Return the [X, Y] coordinate for the center point of the cell that contains the specified text.  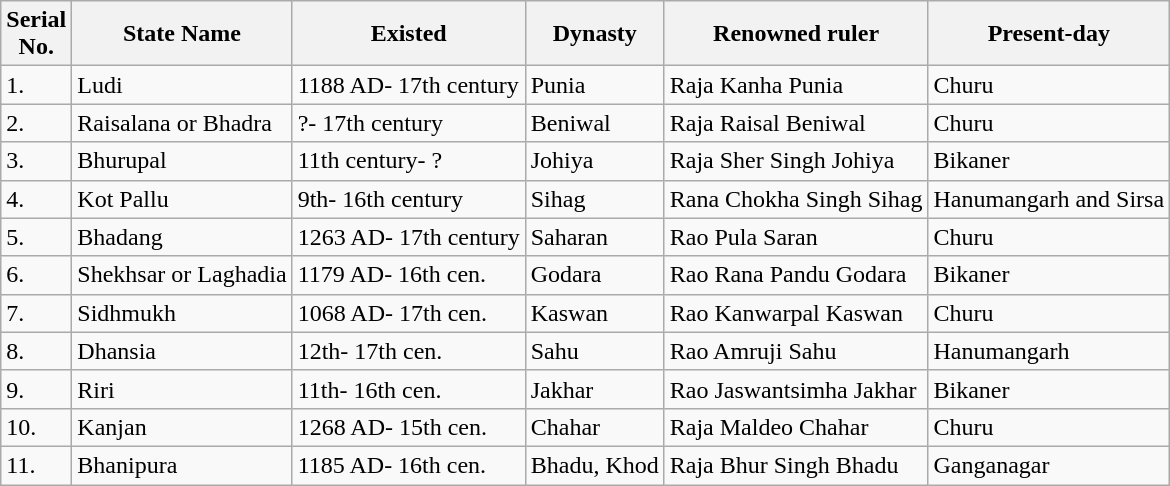
1268 AD- 15th cen. [408, 427]
4. [36, 199]
Saharan [594, 237]
9th- 16th century [408, 199]
1068 AD- 17th cen. [408, 313]
Sidhmukh [182, 313]
11th- 16th cen. [408, 389]
Jakhar [594, 389]
Rao Pula Saran [796, 237]
Present-day [1049, 34]
Hanumangarh [1049, 351]
?- 17th century [408, 123]
11th century- ? [408, 161]
Kanjan [182, 427]
Ludi [182, 85]
Existed [408, 34]
1188 AD- 17th century [408, 85]
Bhadu, Khod [594, 465]
Rao Rana Pandu Godara [796, 275]
11. [36, 465]
Rana Chokha Singh Sihag [796, 199]
Rao Amruji Sahu [796, 351]
Johiya [594, 161]
Bhurupal [182, 161]
SerialNo. [36, 34]
Raja Sher Singh Johiya [796, 161]
State Name [182, 34]
Beniwal [594, 123]
Raisalana or Bhadra [182, 123]
10. [36, 427]
Riri [182, 389]
1185 AD- 16th cen. [408, 465]
Rao Jaswantsimha Jakhar [796, 389]
Kaswan [594, 313]
Ganganagar [1049, 465]
Bhadang [182, 237]
Renowned ruler [796, 34]
Dhansia [182, 351]
Sahu [594, 351]
Raja Bhur Singh Bhadu [796, 465]
Dynasty [594, 34]
Shekhsar or Laghadia [182, 275]
3. [36, 161]
Rao Kanwarpal Kaswan [796, 313]
Bhanipura [182, 465]
8. [36, 351]
6. [36, 275]
Raja Maldeo Chahar [796, 427]
Sihag [594, 199]
7. [36, 313]
1263 AD- 17th century [408, 237]
Kot Pallu [182, 199]
Hanumangarh and Sirsa [1049, 199]
1. [36, 85]
Godara [594, 275]
Punia [594, 85]
5. [36, 237]
Chahar [594, 427]
9. [36, 389]
1179 AD- 16th cen. [408, 275]
Raja Kanha Punia [796, 85]
Raja Raisal Beniwal [796, 123]
2. [36, 123]
12th- 17th cen. [408, 351]
